Return [X, Y] of the center of cell containing provided text 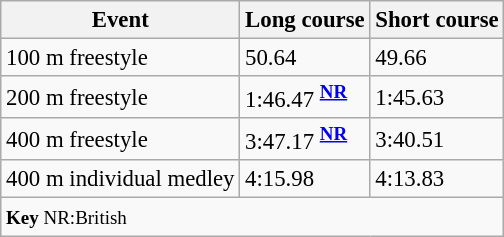
Short course [437, 20]
49.66 [437, 58]
Long course [305, 20]
3:40.51 [437, 139]
Event [120, 20]
400 m freestyle [120, 139]
Key NR:British [252, 217]
50.64 [305, 58]
4:15.98 [305, 179]
1:46.47 NR [305, 97]
1:45.63 [437, 97]
200 m freestyle [120, 97]
400 m individual medley [120, 179]
4:13.83 [437, 179]
3:47.17 NR [305, 139]
100 m freestyle [120, 58]
